Search for the cell housing the specified text and yield its (X, Y) center coordinate. 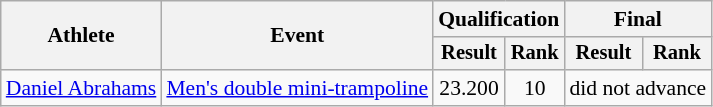
Final (638, 19)
Men's double mini-trampoline (297, 88)
Qualification (498, 19)
Daniel Abrahams (82, 88)
did not advance (638, 88)
Athlete (82, 36)
Event (297, 36)
10 (535, 88)
23.200 (469, 88)
